Identify which cell holds the provided text, then report its (x, y) central coordinate. 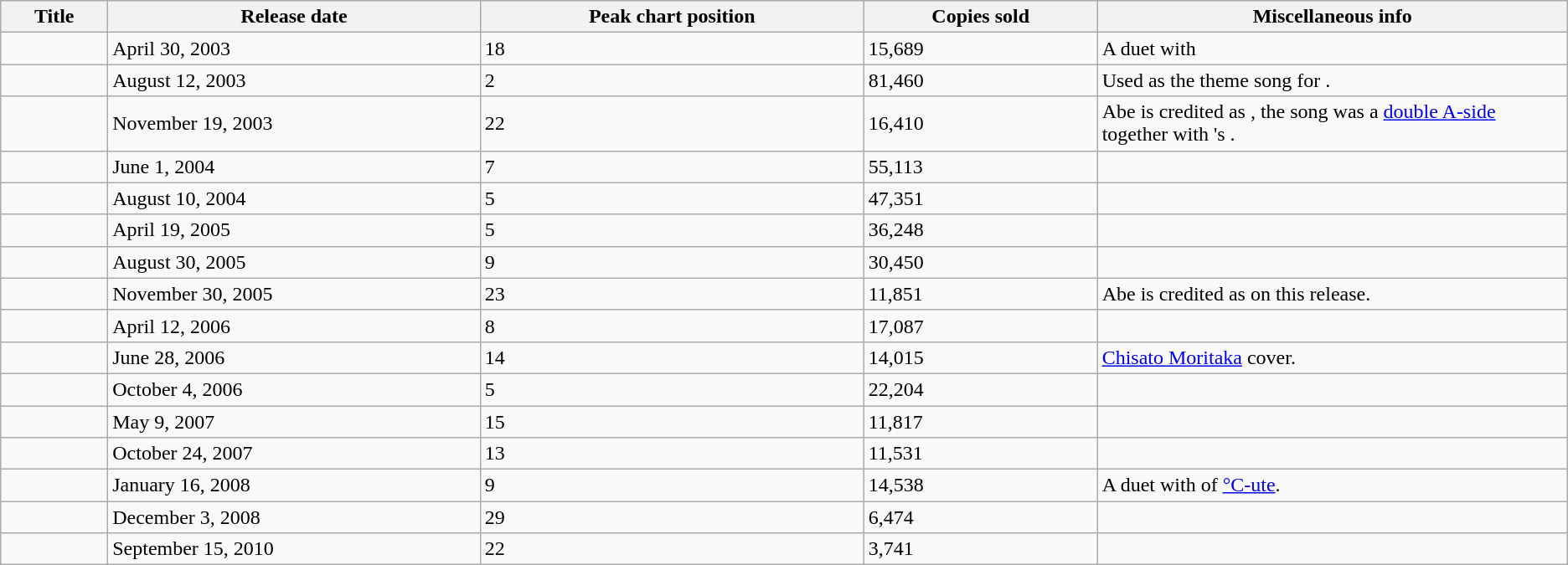
11,817 (980, 421)
22,204 (980, 389)
17,087 (980, 326)
14,015 (980, 357)
June 28, 2006 (295, 357)
June 1, 2004 (295, 167)
15 (672, 421)
April 19, 2005 (295, 230)
Title (54, 17)
16,410 (980, 124)
30,450 (980, 262)
October 4, 2006 (295, 389)
Peak chart position (672, 17)
11,531 (980, 454)
36,248 (980, 230)
December 3, 2008 (295, 517)
14,538 (980, 485)
81,460 (980, 80)
April 30, 2003 (295, 49)
23 (672, 294)
August 10, 2004 (295, 198)
18 (672, 49)
7 (672, 167)
29 (672, 517)
November 19, 2003 (295, 124)
13 (672, 454)
September 15, 2010 (295, 549)
6,474 (980, 517)
Abe is credited as , the song was a double A-side together with 's . (1332, 124)
August 12, 2003 (295, 80)
August 30, 2005 (295, 262)
47,351 (980, 198)
8 (672, 326)
3,741 (980, 549)
April 12, 2006 (295, 326)
Copies sold (980, 17)
Abe is credited as on this release. (1332, 294)
2 (672, 80)
Used as the theme song for . (1332, 80)
Release date (295, 17)
14 (672, 357)
11,851 (980, 294)
A duet with of °C-ute. (1332, 485)
A duet with (1332, 49)
January 16, 2008 (295, 485)
Miscellaneous info (1332, 17)
May 9, 2007 (295, 421)
November 30, 2005 (295, 294)
Chisato Moritaka cover. (1332, 357)
15,689 (980, 49)
55,113 (980, 167)
October 24, 2007 (295, 454)
